Detect which cell encompasses the target text, then output its (X, Y) center coordinate. 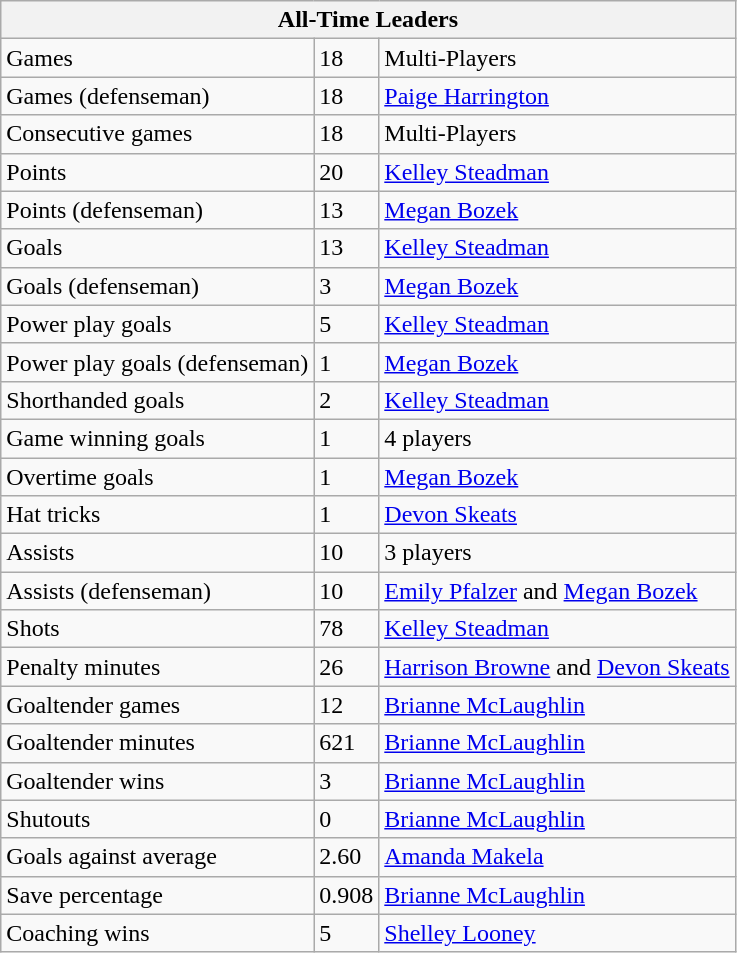
Goaltender games (158, 705)
3 players (557, 553)
Points (defenseman) (158, 210)
Goaltender wins (158, 781)
Harrison Browne and Devon Skeats (557, 667)
Penalty minutes (158, 667)
All-Time Leaders (368, 20)
Overtime goals (158, 477)
Shorthanded goals (158, 400)
Save percentage (158, 895)
Games (158, 58)
Goals against average (158, 857)
20 (346, 172)
Games (defenseman) (158, 96)
Shutouts (158, 819)
Amanda Makela (557, 857)
26 (346, 667)
Game winning goals (158, 438)
12 (346, 705)
0.908 (346, 895)
Power play goals (defenseman) (158, 362)
621 (346, 743)
Power play goals (158, 324)
Shots (158, 629)
78 (346, 629)
Coaching wins (158, 933)
Assists (defenseman) (158, 591)
4 players (557, 438)
Shelley Looney (557, 933)
Emily Pfalzer and Megan Bozek (557, 591)
Consecutive games (158, 134)
Hat tricks (158, 515)
Goaltender minutes (158, 743)
Paige Harrington (557, 96)
Goals (defenseman) (158, 286)
Points (158, 172)
Assists (158, 553)
0 (346, 819)
2 (346, 400)
2.60 (346, 857)
Goals (158, 248)
Devon Skeats (557, 515)
